Locate the cell with the specified text and output its [X, Y] center coordinate. 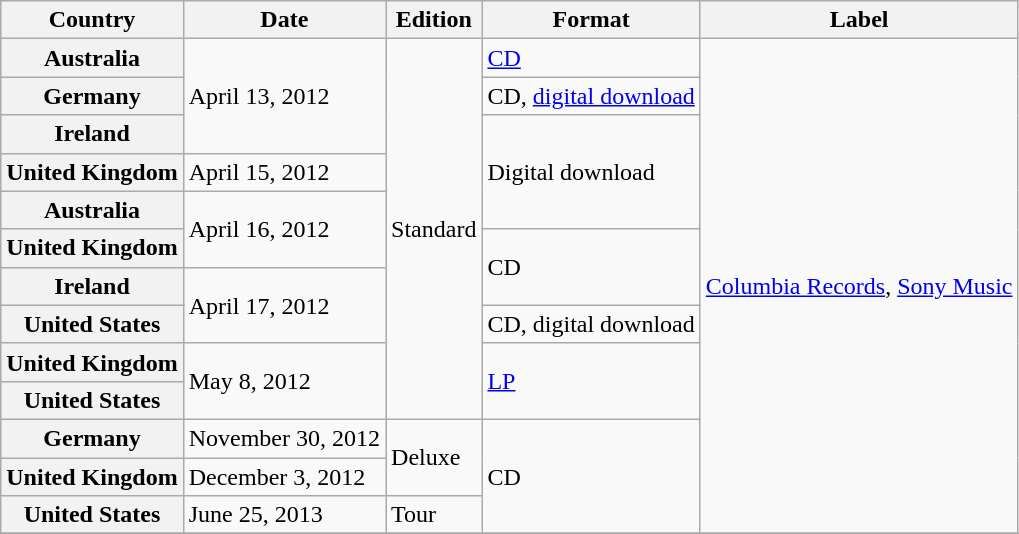
December 3, 2012 [284, 477]
April 15, 2012 [284, 172]
June 25, 2013 [284, 515]
Label [859, 20]
Deluxe [434, 457]
Country [92, 20]
November 30, 2012 [284, 438]
May 8, 2012 [284, 381]
April 13, 2012 [284, 96]
LP [591, 381]
Format [591, 20]
April 16, 2012 [284, 229]
Tour [434, 515]
Date [284, 20]
Digital download [591, 172]
Edition [434, 20]
April 17, 2012 [284, 305]
Standard [434, 230]
Columbia Records, Sony Music [859, 286]
